Detect which cell encompasses the target text, then output its [x, y] center coordinate. 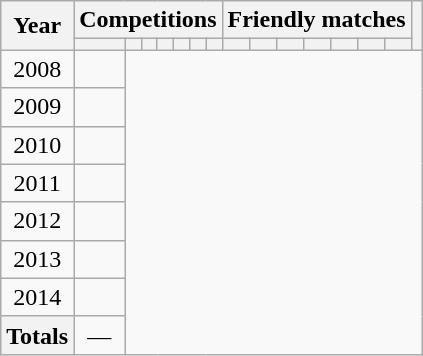
2008 [38, 69]
2013 [38, 259]
2010 [38, 145]
2011 [38, 183]
Totals [38, 335]
Friendly matches [316, 20]
2014 [38, 297]
Year [38, 26]
2012 [38, 221]
Competitions [148, 20]
2009 [38, 107]
— [100, 335]
